Find where the given text appears and provide that cell's center as (x, y) coordinate. 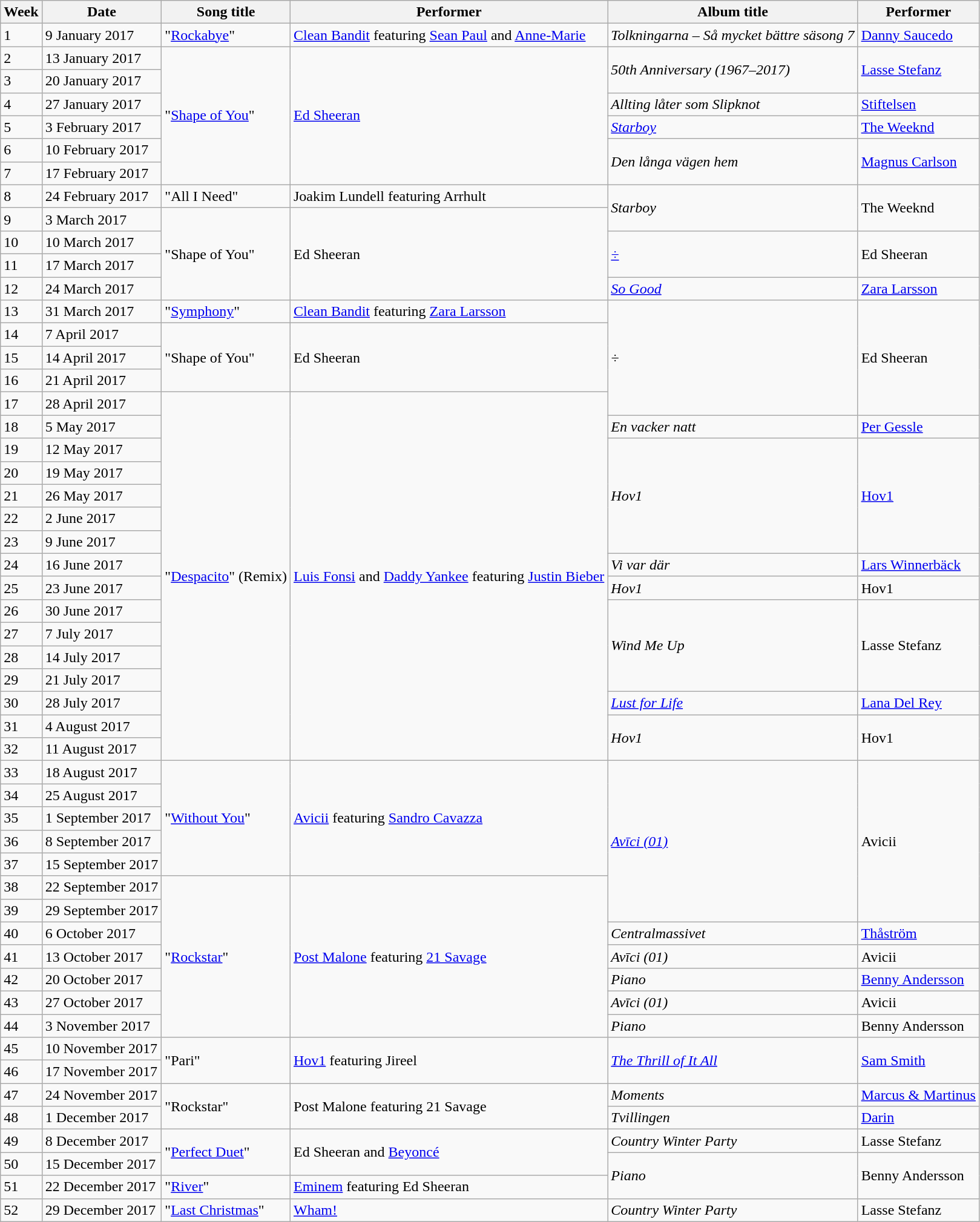
19 May 2017 (102, 473)
6 (21, 150)
18 (21, 427)
40 (21, 933)
Stiftelsen (918, 104)
18 August 2017 (102, 772)
Den långa vägen hem (732, 162)
Eminem featuring Ed Sheeran (449, 1187)
15 September 2017 (102, 864)
39 (21, 910)
Magnus Carlson (918, 162)
Marcus & Martinus (918, 1095)
41 (21, 956)
"Perfect Duet" (226, 1152)
32 (21, 749)
1 September 2017 (102, 818)
22 September 2017 (102, 887)
23 June 2017 (102, 588)
The Thrill of It All (732, 1060)
Avicii featuring Sandro Cavazza (449, 818)
12 May 2017 (102, 450)
24 (21, 565)
33 (21, 772)
27 (21, 634)
1 December 2017 (102, 1118)
Wind Me Up (732, 645)
11 August 2017 (102, 749)
37 (21, 864)
36 (21, 841)
4 (21, 104)
3 February 2017 (102, 127)
50 (21, 1164)
27 October 2017 (102, 1002)
22 December 2017 (102, 1187)
En vacker natt (732, 427)
13 October 2017 (102, 956)
"Without You" (226, 818)
20 January 2017 (102, 81)
9 (21, 219)
1 (21, 35)
30 (21, 703)
16 June 2017 (102, 565)
14 July 2017 (102, 657)
10 November 2017 (102, 1049)
25 (21, 588)
"Symphony" (226, 312)
46 (21, 1072)
13 January 2017 (102, 58)
29 September 2017 (102, 910)
Tolkningarna – Så mycket bättre säsong 7 (732, 35)
So Good (732, 289)
49 (21, 1141)
21 April 2017 (102, 381)
Tvillingen (732, 1118)
6 October 2017 (102, 933)
Vi var där (732, 565)
17 February 2017 (102, 173)
44 (21, 1026)
Moments (732, 1095)
8 December 2017 (102, 1141)
"Despacito" (Remix) (226, 576)
47 (21, 1095)
10 March 2017 (102, 242)
52 (21, 1210)
Zara Larsson (918, 289)
51 (21, 1187)
Darin (918, 1118)
28 July 2017 (102, 703)
35 (21, 818)
7 (21, 173)
24 November 2017 (102, 1095)
Allting låter som Slipknot (732, 104)
17 March 2017 (102, 265)
Thåström (918, 933)
Joakim Lundell featuring Arrhult (449, 196)
Wham! (449, 1210)
9 June 2017 (102, 542)
Sam Smith (918, 1060)
Lana Del Rey (918, 703)
"Pari" (226, 1060)
29 December 2017 (102, 1210)
19 (21, 450)
16 (21, 381)
9 January 2017 (102, 35)
11 (21, 265)
Album title (732, 12)
Clean Bandit featuring Sean Paul and Anne-Marie (449, 35)
45 (21, 1049)
Clean Bandit featuring Zara Larsson (449, 312)
3 (21, 81)
"River" (226, 1187)
3 March 2017 (102, 219)
31 March 2017 (102, 312)
20 (21, 473)
14 April 2017 (102, 358)
31 (21, 726)
Lust for Life (732, 703)
"Rockabye" (226, 35)
29 (21, 680)
24 February 2017 (102, 196)
26 (21, 611)
10 (21, 242)
43 (21, 1002)
Week (21, 12)
13 (21, 312)
2 June 2017 (102, 519)
30 June 2017 (102, 611)
Date (102, 12)
17 (21, 404)
25 August 2017 (102, 795)
38 (21, 887)
Song title (226, 12)
20 October 2017 (102, 979)
50th Anniversary (1967–2017) (732, 70)
28 April 2017 (102, 404)
Danny Saucedo (918, 35)
27 January 2017 (102, 104)
3 November 2017 (102, 1026)
23 (21, 542)
8 September 2017 (102, 841)
17 November 2017 (102, 1072)
22 (21, 519)
12 (21, 289)
10 February 2017 (102, 150)
Per Gessle (918, 427)
21 July 2017 (102, 680)
26 May 2017 (102, 496)
24 March 2017 (102, 289)
5 May 2017 (102, 427)
4 August 2017 (102, 726)
Ed Sheeran and Beyoncé (449, 1152)
21 (21, 496)
Lars Winnerbäck (918, 565)
"All I Need" (226, 196)
8 (21, 196)
5 (21, 127)
48 (21, 1118)
Centralmassivet (732, 933)
14 (21, 335)
28 (21, 657)
15 (21, 358)
34 (21, 795)
15 December 2017 (102, 1164)
Hov1 featuring Jireel (449, 1060)
Luis Fonsi and Daddy Yankee featuring Justin Bieber (449, 576)
42 (21, 979)
7 April 2017 (102, 335)
"Last Christmas" (226, 1210)
7 July 2017 (102, 634)
2 (21, 58)
